Return [x, y] of the center of cell containing provided text 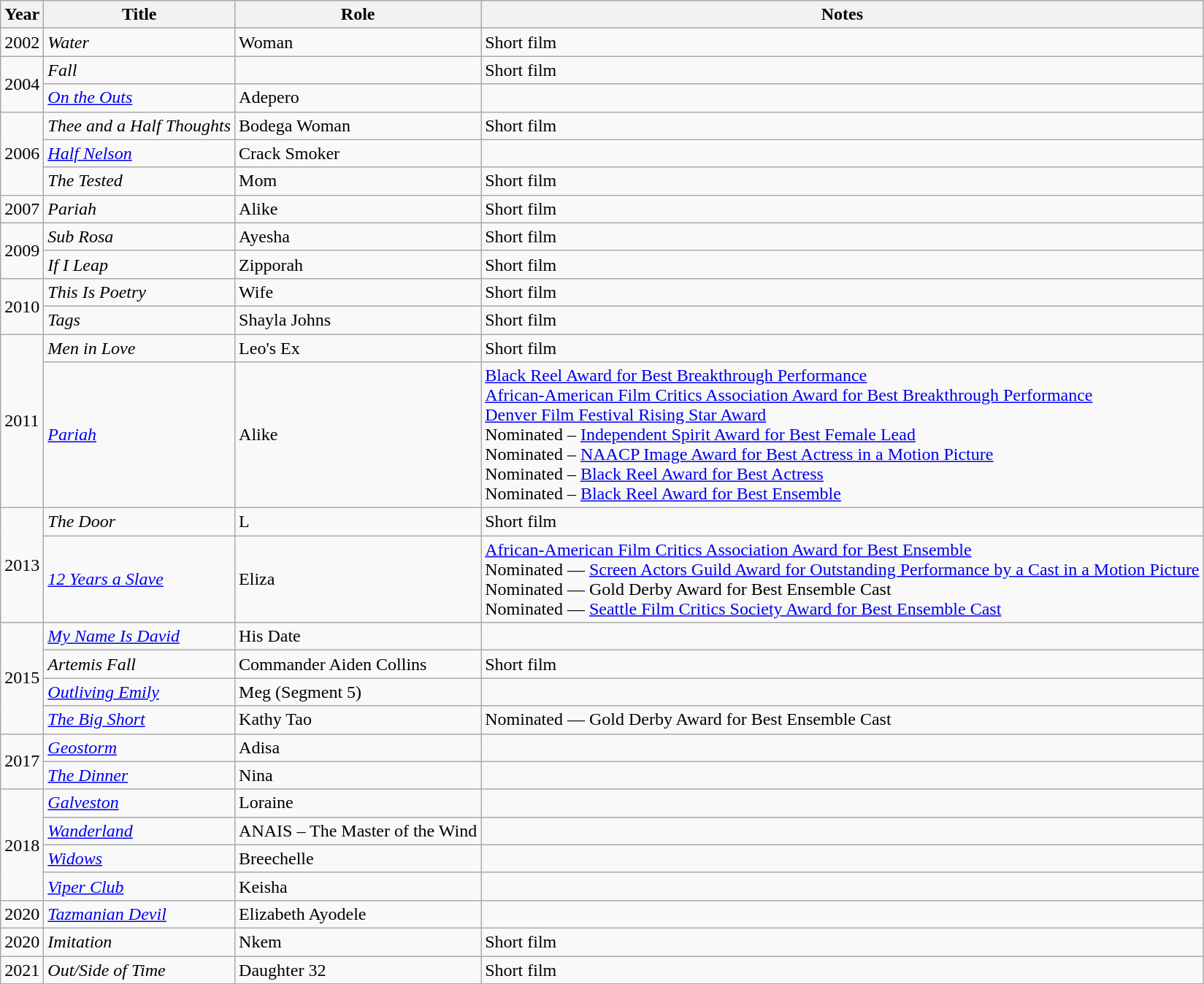
Kathy Tao [358, 720]
ANAIS – The Master of the Wind [358, 831]
2006 [22, 153]
Thee and a Half Thoughts [139, 126]
Notes [843, 15]
Nkem [358, 942]
Imitation [139, 942]
If I Leap [139, 264]
Breechelle [358, 858]
The Tested [139, 181]
On the Outs [139, 98]
Galveston [139, 803]
Out/Side of Time [139, 970]
2002 [22, 42]
The Door [139, 522]
Wanderland [139, 831]
This Is Poetry [139, 292]
Crack Smoker [358, 153]
The Dinner [139, 775]
2015 [22, 678]
Adisa [358, 747]
Title [139, 15]
Mom [358, 181]
2004 [22, 84]
Geostorm [139, 747]
Half Nelson [139, 153]
Daughter 32 [358, 970]
Woman [358, 42]
Nina [358, 775]
2018 [22, 845]
Widows [139, 858]
Adepero [358, 98]
Wife [358, 292]
2021 [22, 970]
Sub Rosa [139, 237]
Fall [139, 70]
Year [22, 15]
Leo's Ex [358, 348]
Bodega Woman [358, 126]
Water [139, 42]
Outliving Emily [139, 692]
Commander Aiden Collins [358, 664]
Role [358, 15]
Men in Love [139, 348]
2009 [22, 250]
The Big Short [139, 720]
Zipporah [358, 264]
Meg (Segment 5) [358, 692]
2013 [22, 565]
L [358, 522]
2010 [22, 306]
Elizabeth Ayodele [358, 914]
His Date [358, 637]
Shayla Johns [358, 320]
2017 [22, 761]
Tags [139, 320]
2007 [22, 209]
Nominated — Gold Derby Award for Best Ensemble Cast [843, 720]
Eliza [358, 580]
My Name Is David [139, 637]
12 Years a Slave [139, 580]
Ayesha [358, 237]
2011 [22, 421]
Keisha [358, 886]
Viper Club [139, 886]
Loraine [358, 803]
Tazmanian Devil [139, 914]
Artemis Fall [139, 664]
